Return [x, y] of the center of cell containing provided text 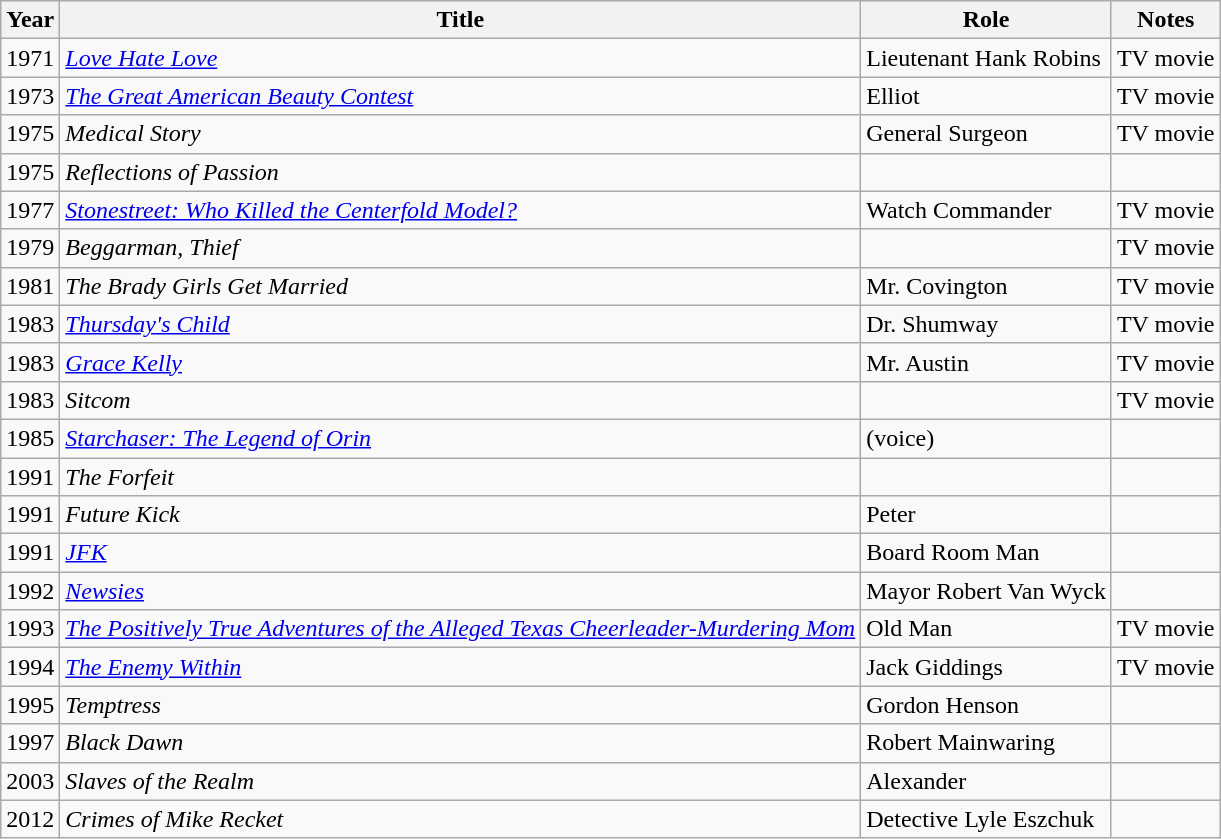
Elliot [986, 96]
Starchaser: The Legend of Orin [460, 438]
1993 [30, 629]
Beggarman, Thief [460, 248]
1994 [30, 667]
Crimes of Mike Recket [460, 819]
Gordon Henson [986, 705]
Old Man [986, 629]
Robert Mainwaring [986, 743]
Reflections of Passion [460, 172]
Year [30, 20]
Newsies [460, 591]
1997 [30, 743]
Temptress [460, 705]
Mayor Robert Van Wyck [986, 591]
Slaves of the Realm [460, 781]
Black Dawn [460, 743]
1995 [30, 705]
1973 [30, 96]
Watch Commander [986, 210]
1977 [30, 210]
Sitcom [460, 400]
Role [986, 20]
The Positively True Adventures of the Alleged Texas Cheerleader-Murdering Mom [460, 629]
1992 [30, 591]
Future Kick [460, 515]
Thursday's Child [460, 324]
Jack Giddings [986, 667]
Love Hate Love [460, 58]
Medical Story [460, 134]
2012 [30, 819]
1971 [30, 58]
Grace Kelly [460, 362]
2003 [30, 781]
The Brady Girls Get Married [460, 286]
The Enemy Within [460, 667]
Mr. Austin [986, 362]
1979 [30, 248]
1981 [30, 286]
Mr. Covington [986, 286]
Board Room Man [986, 553]
General Surgeon [986, 134]
Alexander [986, 781]
Lieutenant Hank Robins [986, 58]
Title [460, 20]
JFK [460, 553]
Detective Lyle Eszchuk [986, 819]
The Forfeit [460, 477]
(voice) [986, 438]
Dr. Shumway [986, 324]
Stonestreet: Who Killed the Centerfold Model? [460, 210]
Peter [986, 515]
The Great American Beauty Contest [460, 96]
Notes [1166, 20]
1985 [30, 438]
